Capture the cell that displays the provided text and extract its (x, y) central coordinate. 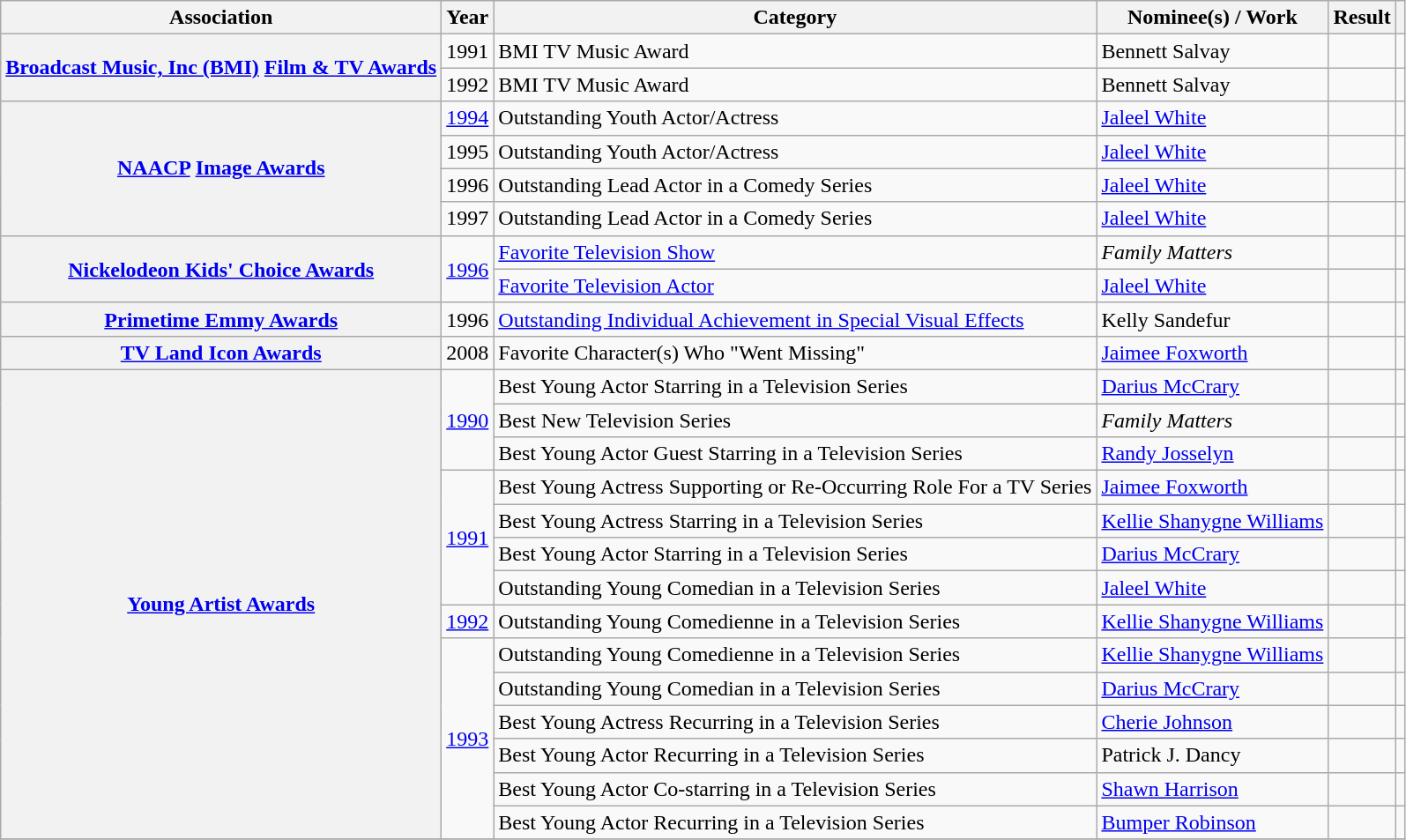
Result (1362, 18)
Shawn Harrison (1213, 789)
TV Land Icon Awards (221, 353)
Best Young Actor Guest Starring in a Television Series (795, 454)
1997 (467, 219)
Association (221, 18)
Best New Television Series (795, 420)
NAACP Image Awards (221, 168)
Cherie Johnson (1213, 722)
Nickelodeon Kids' Choice Awards (221, 269)
Year (467, 18)
Young Artist Awards (221, 605)
Category (795, 18)
Broadcast Music, Inc (BMI) Film & TV Awards (221, 68)
2008 (467, 353)
Best Young Actress Starring in a Television Series (795, 521)
1993 (467, 739)
Bumper Robinson (1213, 822)
Best Young Actress Supporting or Re-Occurring Role For a TV Series (795, 487)
Primetime Emmy Awards (221, 319)
1995 (467, 152)
Best Young Actor Co-starring in a Television Series (795, 789)
Kelly Sandefur (1213, 319)
Patrick J. Dancy (1213, 755)
Favorite Character(s) Who "Went Missing" (795, 353)
1990 (467, 420)
Favorite Television Actor (795, 286)
Randy Josselyn (1213, 454)
Nominee(s) / Work (1213, 18)
Outstanding Individual Achievement in Special Visual Effects (795, 319)
Favorite Television Show (795, 252)
1994 (467, 118)
Best Young Actress Recurring in a Television Series (795, 722)
